Return the [X, Y] coordinate for the center point of the cell that contains the specified text.  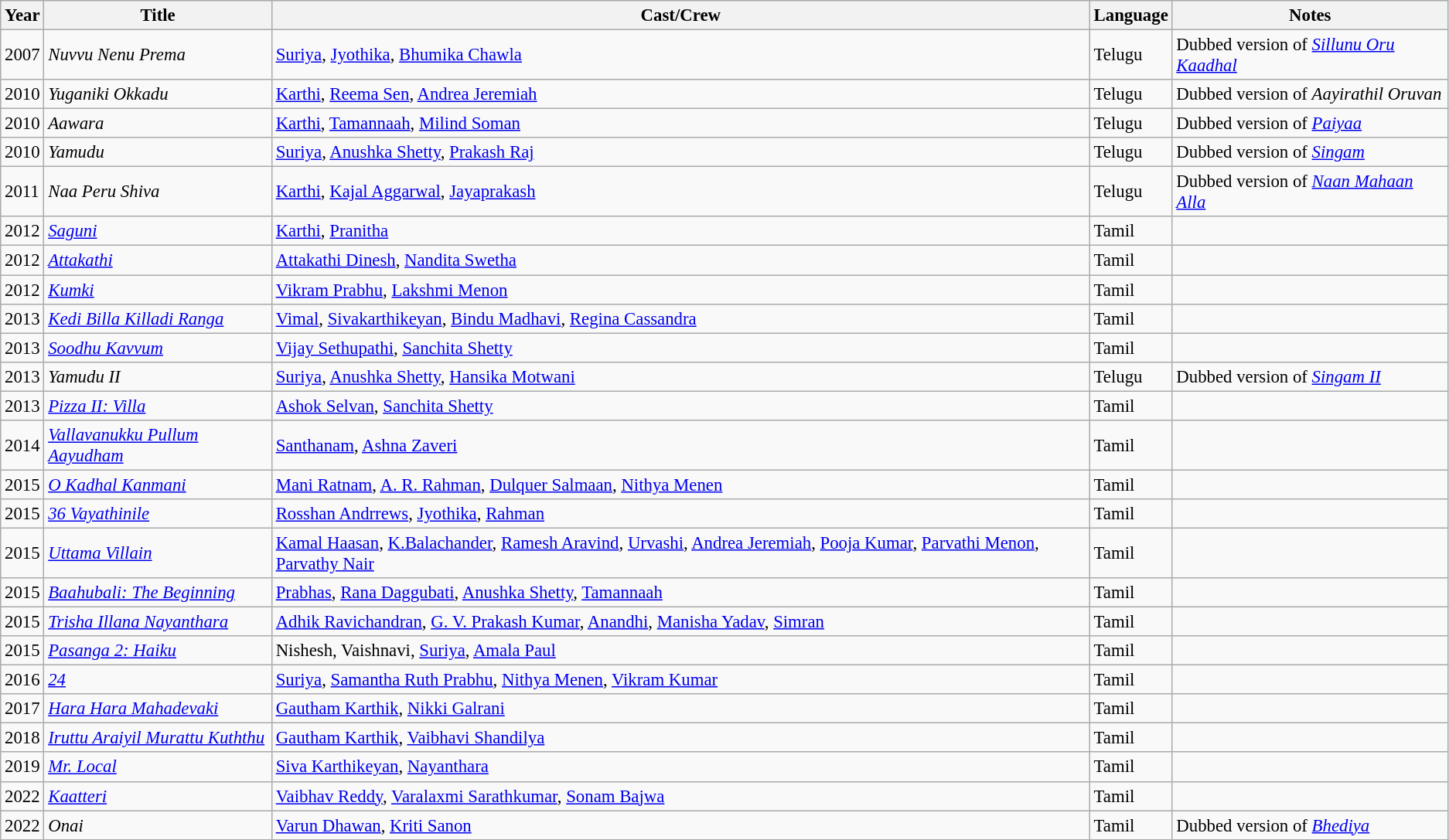
Dubbed version of Sillunu Oru Kaadhal [1310, 56]
Onai [158, 825]
Year [22, 15]
Kumki [158, 290]
Suriya, Anushka Shetty, Hansika Motwani [680, 376]
Mr. Local [158, 767]
Kaatteri [158, 796]
Aawara [158, 124]
Vallavanukku Pullum Aayudham [158, 445]
Vikram Prabhu, Lakshmi Menon [680, 290]
2019 [22, 767]
Karthi, Reema Sen, Andrea Jeremiah [680, 94]
Kedi Billa Killadi Ranga [158, 318]
Attakathi [158, 260]
24 [158, 680]
Yamudu [158, 152]
Kamal Haasan, K.Balachander, Ramesh Aravind, Urvashi, Andrea Jeremiah, Pooja Kumar, Parvathi Menon, Parvathy Nair [680, 553]
Saguni [158, 231]
Suriya, Samantha Ruth Prabhu, Nithya Menen, Vikram Kumar [680, 680]
Rosshan Andrrews, Jyothika, Rahman [680, 514]
Suriya, Jyothika, Bhumika Chawla [680, 56]
2007 [22, 56]
2018 [22, 738]
Dubbed version of Bhediya [1310, 825]
Pasanga 2: Haiku [158, 651]
Notes [1310, 15]
Nuvvu Nenu Prema [158, 56]
Trisha Illana Nayanthara [158, 622]
Karthi, Pranitha [680, 231]
Gautham Karthik, Nikki Galrani [680, 709]
Nishesh, Vaishnavi, Suriya, Amala Paul [680, 651]
Karthi, Kajal Aggarwal, Jayaprakash [680, 192]
Suriya, Anushka Shetty, Prakash Raj [680, 152]
Hara Hara Mahadevaki [158, 709]
Vijay Sethupathi, Sanchita Shetty [680, 348]
Dubbed version of Naan Mahaan Alla [1310, 192]
Varun Dhawan, Kriti Sanon [680, 825]
2017 [22, 709]
Mani Ratnam, A. R. Rahman, Dulquer Salmaan, Nithya Menen [680, 485]
Uttama Villain [158, 553]
2014 [22, 445]
Siva Karthikeyan, Nayanthara [680, 767]
Dubbed version of Singam II [1310, 376]
Dubbed version of Paiyaa [1310, 124]
2016 [22, 680]
Prabhas, Rana Daggubati, Anushka Shetty, Tamannaah [680, 593]
Naa Peru Shiva [158, 192]
Iruttu Araiyil Murattu Kuththu [158, 738]
36 Vayathinile [158, 514]
Karthi, Tamannaah, Milind Soman [680, 124]
Ashok Selvan, Sanchita Shetty [680, 406]
Baahubali: The Beginning [158, 593]
Yuganiki Okkadu [158, 94]
Gautham Karthik, Vaibhavi Shandilya [680, 738]
Title [158, 15]
Pizza II: Villa [158, 406]
Dubbed version of Aayirathil Oruvan [1310, 94]
Vaibhav Reddy, Varalaxmi Sarathkumar, Sonam Bajwa [680, 796]
Cast/Crew [680, 15]
Language [1130, 15]
Yamudu II [158, 376]
2011 [22, 192]
Santhanam, Ashna Zaveri [680, 445]
Soodhu Kavvum [158, 348]
O Kadhal Kanmani [158, 485]
Attakathi Dinesh, Nandita Swetha [680, 260]
Adhik Ravichandran, G. V. Prakash Kumar, Anandhi, Manisha Yadav, Simran [680, 622]
Vimal, Sivakarthikeyan, Bindu Madhavi, Regina Cassandra [680, 318]
Dubbed version of Singam [1310, 152]
